Locate the cell with the specified text and output its [x, y] center coordinate. 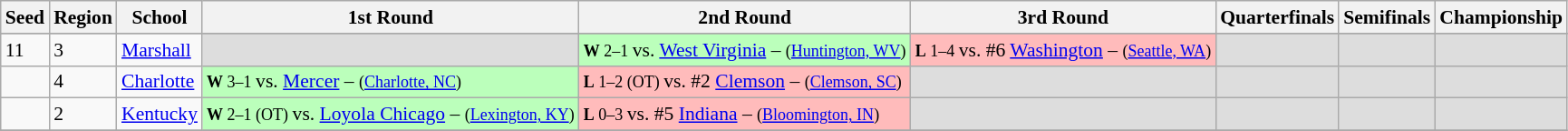
Quarterfinals [1277, 17]
W 3–1 vs. Mercer – (Charlotte, NC) [391, 82]
Region [83, 17]
2nd Round [745, 17]
1st Round [391, 17]
Kentucky [160, 115]
W 2–1 vs. West Virginia – (Huntington, WV) [745, 50]
Championship [1501, 17]
3rd Round [1064, 17]
Marshall [160, 50]
L 0–3 vs. #5 Indiana – (Bloomington, IN) [745, 115]
W 2–1 (OT) vs. Loyola Chicago – (Lexington, KY) [391, 115]
School [160, 17]
Charlotte [160, 82]
3 [83, 50]
11 [25, 50]
Semifinals [1387, 17]
L 1–4 vs. #6 Washington – (Seattle, WA) [1064, 50]
4 [83, 82]
Seed [25, 17]
2 [83, 115]
L 1–2 (OT) vs. #2 Clemson – (Clemson, SC) [745, 82]
